Capture the cell that displays the provided text and extract its (x, y) central coordinate. 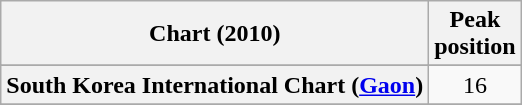
16 (475, 85)
Chart (2010) (215, 34)
South Korea International Chart (Gaon) (215, 85)
Peakposition (475, 34)
